Detect which cell encompasses the target text, then output its [x, y] center coordinate. 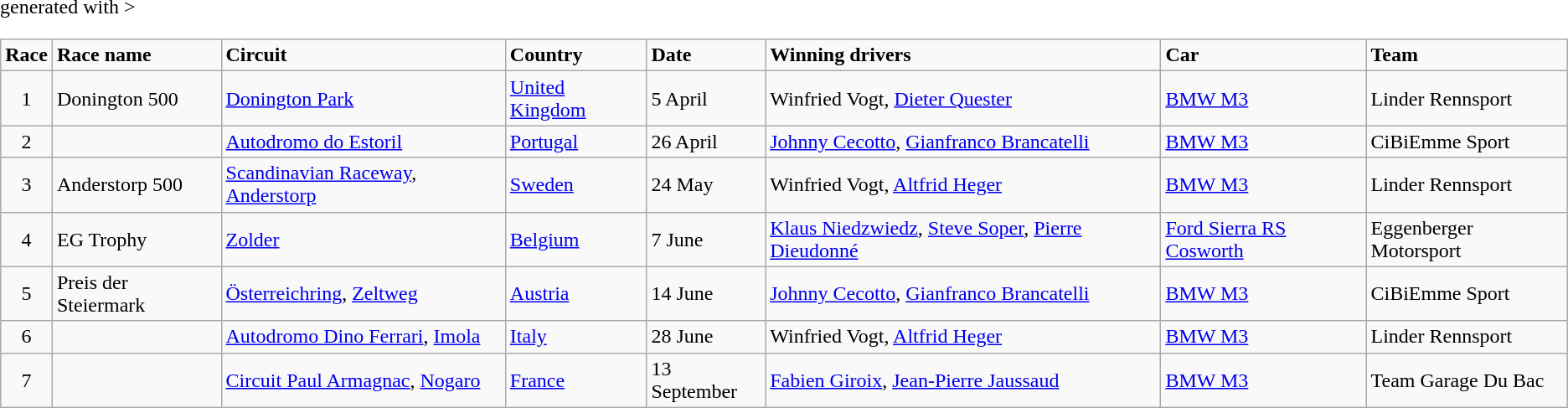
Team [1467, 55]
1 [27, 99]
Belgium [576, 240]
13 September [706, 380]
5 [27, 293]
24 May [706, 184]
France [576, 380]
Autodromo Dino Ferrari, Imola [364, 337]
Portugal [576, 142]
Winfried Vogt, Dieter Quester [963, 99]
Circuit [364, 55]
Autodromo do Estoril [364, 142]
6 [27, 337]
Ford Sierra RS Cosworth [1263, 240]
Circuit Paul Armagnac, Nogaro [364, 380]
Winning drivers [963, 55]
Österreichring, Zeltweg [364, 293]
14 June [706, 293]
Country [576, 55]
Donington 500 [137, 99]
EG Trophy [137, 240]
Italy [576, 337]
Austria [576, 293]
Anderstorp 500 [137, 184]
26 April [706, 142]
Race [27, 55]
7 [27, 380]
3 [27, 184]
United Kingdom [576, 99]
Preis der Steiermark [137, 293]
28 June [706, 337]
Race name [137, 55]
Car [1263, 55]
2 [27, 142]
Klaus Niedzwiedz, Steve Soper, Pierre Dieudonné [963, 240]
Team Garage Du Bac [1467, 380]
Zolder [364, 240]
4 [27, 240]
Fabien Giroix, Jean-Pierre Jaussaud [963, 380]
7 June [706, 240]
Sweden [576, 184]
Eggenberger Motorsport [1467, 240]
Donington Park [364, 99]
5 April [706, 99]
Scandinavian Raceway, Anderstorp [364, 184]
Date [706, 55]
